Pinpoint the cell where the given text exists, returning its [X, Y] midpoint coordinate. 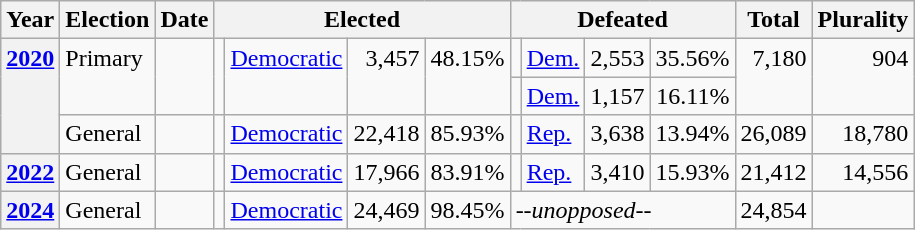
Date [184, 20]
13.94% [692, 134]
85.93% [468, 134]
Year [30, 20]
48.15% [468, 77]
2020 [30, 96]
2022 [30, 172]
24,854 [774, 210]
Plurality [863, 20]
2024 [30, 210]
14,556 [863, 172]
22,418 [386, 134]
904 [863, 77]
17,966 [386, 172]
98.45% [468, 210]
26,089 [774, 134]
7,180 [774, 77]
3,638 [618, 134]
18,780 [863, 134]
3,410 [618, 172]
83.91% [468, 172]
Election [108, 20]
--unopposed-- [622, 210]
15.93% [692, 172]
21,412 [774, 172]
1,157 [618, 96]
Primary [108, 77]
24,469 [386, 210]
3,457 [386, 77]
Total [774, 20]
35.56% [692, 58]
2,553 [618, 58]
16.11% [692, 96]
Defeated [622, 20]
Elected [362, 20]
